For the text-containing cell, return its midpoint in [X, Y] coordinate format. 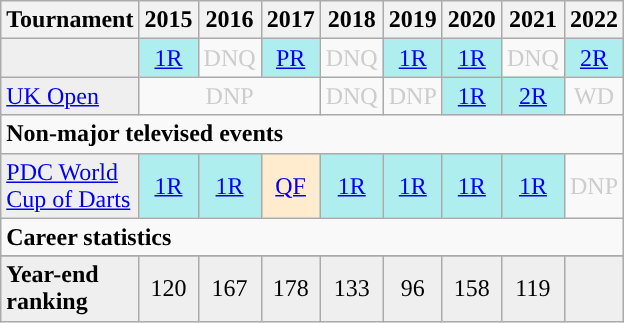
2021 [532, 20]
WD [594, 96]
2018 [352, 20]
UK Open [70, 96]
PR [290, 58]
133 [352, 288]
158 [472, 288]
QF [290, 186]
2022 [594, 20]
120 [168, 288]
Career statistics [312, 237]
2015 [168, 20]
2020 [472, 20]
2017 [290, 20]
2016 [230, 20]
178 [290, 288]
167 [230, 288]
96 [412, 288]
119 [532, 288]
Non-major televised events [312, 134]
Year-end ranking [70, 288]
2019 [412, 20]
Tournament [70, 20]
PDC World Cup of Darts [70, 186]
